Find where the given text appears and provide that cell's center as [x, y] coordinate. 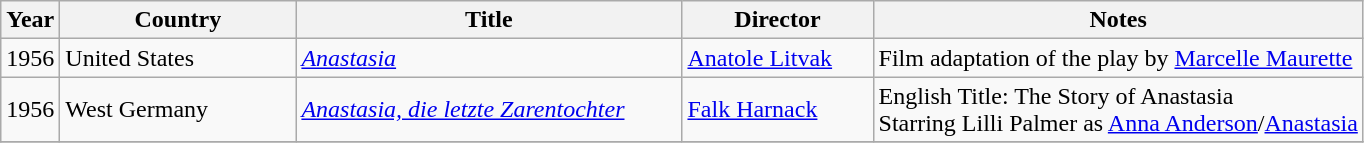
Anastasia, die letzte Zarentochter [489, 110]
United States [178, 58]
Falk Harnack [778, 110]
West Germany [178, 110]
English Title: The Story of AnastasiaStarring Lilli Palmer as Anna Anderson/Anastasia [1118, 110]
Year [30, 20]
Title [489, 20]
Country [178, 20]
Film adaptation of the play by Marcelle Maurette [1118, 58]
Director [778, 20]
Anatole Litvak [778, 58]
Notes [1118, 20]
Anastasia [489, 58]
